Return [x, y] of the center of cell containing provided text 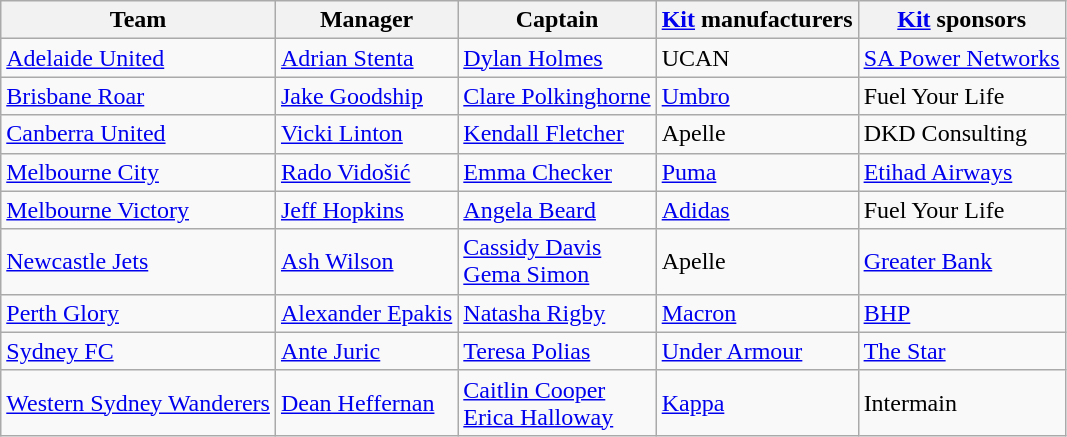
Captain [557, 20]
Caitlin Cooper Erica Halloway [557, 402]
Natasha Rigby [557, 313]
Adrian Stenta [366, 58]
Under Armour [757, 351]
DKD Consulting [962, 134]
UCAN [757, 58]
Ante Juric [366, 351]
Brisbane Roar [138, 96]
Emma Checker [557, 172]
Dylan Holmes [557, 58]
Manager [366, 20]
Alexander Epakis [366, 313]
Western Sydney Wanderers [138, 402]
Kendall Fletcher [557, 134]
BHP [962, 313]
Greater Bank [962, 262]
Kit manufacturers [757, 20]
Newcastle Jets [138, 262]
Adidas [757, 210]
Kappa [757, 402]
Jeff Hopkins [366, 210]
Melbourne Victory [138, 210]
Cassidy Davis Gema Simon [557, 262]
Sydney FC [138, 351]
The Star [962, 351]
Adelaide United [138, 58]
Puma [757, 172]
Team [138, 20]
Canberra United [138, 134]
Melbourne City [138, 172]
Dean Heffernan [366, 402]
Etihad Airways [962, 172]
Rado Vidošić [366, 172]
Jake Goodship [366, 96]
Umbro [757, 96]
Macron [757, 313]
Intermain [962, 402]
Perth Glory [138, 313]
Ash Wilson [366, 262]
Angela Beard [557, 210]
Vicki Linton [366, 134]
Clare Polkinghorne [557, 96]
Kit sponsors [962, 20]
SA Power Networks [962, 58]
Teresa Polias [557, 351]
